Return the [x, y] coordinate for the center point of the cell that contains the specified text.  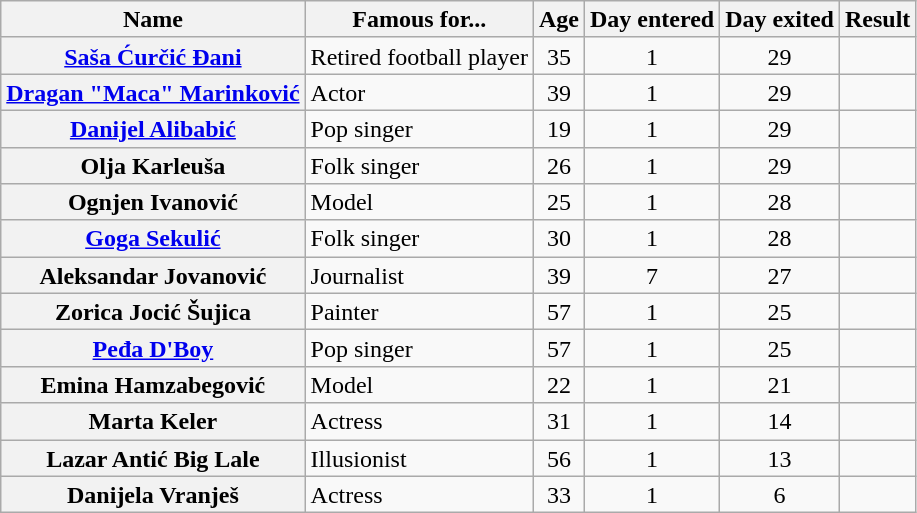
Result [877, 20]
Dragan "Maca" Marinković [153, 92]
Marta Keler [153, 422]
Actor [419, 92]
6 [780, 494]
21 [780, 384]
Age [558, 20]
14 [780, 422]
Saša Ćurčić Đani [153, 56]
19 [558, 128]
26 [558, 166]
Retired football player [419, 56]
7 [652, 276]
Famous for... [419, 20]
22 [558, 384]
Painter [419, 312]
Danijela Vranješ [153, 494]
Zorica Jocić Šujica [153, 312]
56 [558, 458]
Danijel Alibabić [153, 128]
13 [780, 458]
Peđa D'Boy [153, 348]
Lazar Antić Big Lale [153, 458]
Olja Karleuša [153, 166]
35 [558, 56]
Day entered [652, 20]
Emina Hamzabegović [153, 384]
Goga Sekulić [153, 238]
Ognjen Ivanović [153, 202]
Aleksandar Jovanović [153, 276]
Journalist [419, 276]
27 [780, 276]
33 [558, 494]
Illusionist [419, 458]
Day exited [780, 20]
Name [153, 20]
30 [558, 238]
31 [558, 422]
